Extract the (X, Y) coordinate from the center of the cell holding the provided text.  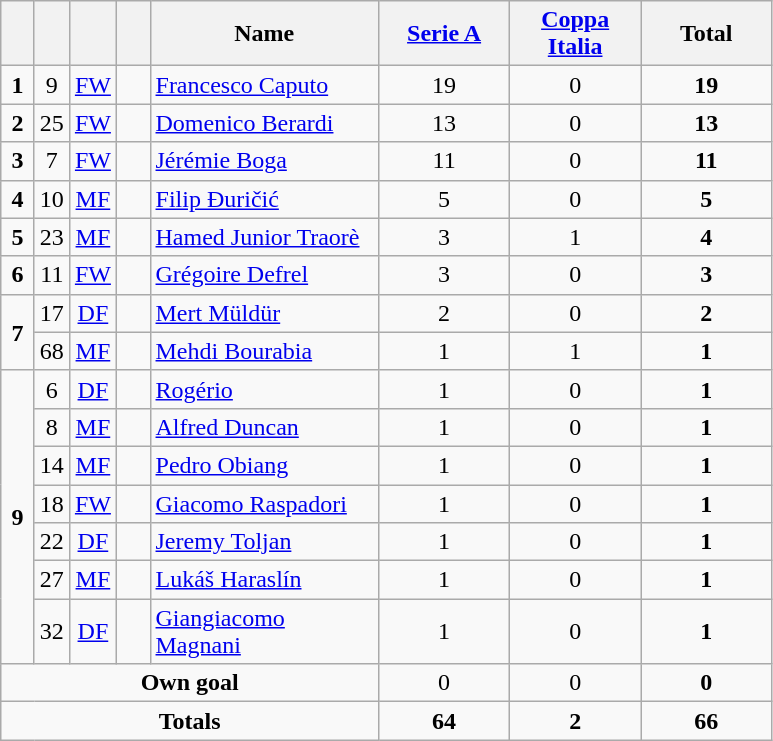
17 (52, 313)
Total (706, 34)
68 (52, 351)
Grégoire Defrel (264, 275)
22 (52, 542)
66 (706, 721)
27 (52, 580)
Domenico Berardi (264, 123)
10 (52, 199)
Alfred Duncan (264, 427)
Giangiacomo Magnani (264, 632)
23 (52, 237)
14 (52, 465)
Lukáš Haraslín (264, 580)
Mehdi Bourabia (264, 351)
18 (52, 503)
Jérémie Boga (264, 161)
Mert Müldür (264, 313)
32 (52, 632)
64 (444, 721)
Totals (190, 721)
Serie A (444, 34)
Rogério (264, 389)
Filip Đuričić (264, 199)
8 (52, 427)
Hamed Junior Traorè (264, 237)
25 (52, 123)
Name (264, 34)
Pedro Obiang (264, 465)
Giacomo Raspadori (264, 503)
Coppa Italia (576, 34)
Francesco Caputo (264, 85)
Own goal (190, 683)
Jeremy Toljan (264, 542)
